From the cell containing the given text, extract its center point as [x, y] coordinate. 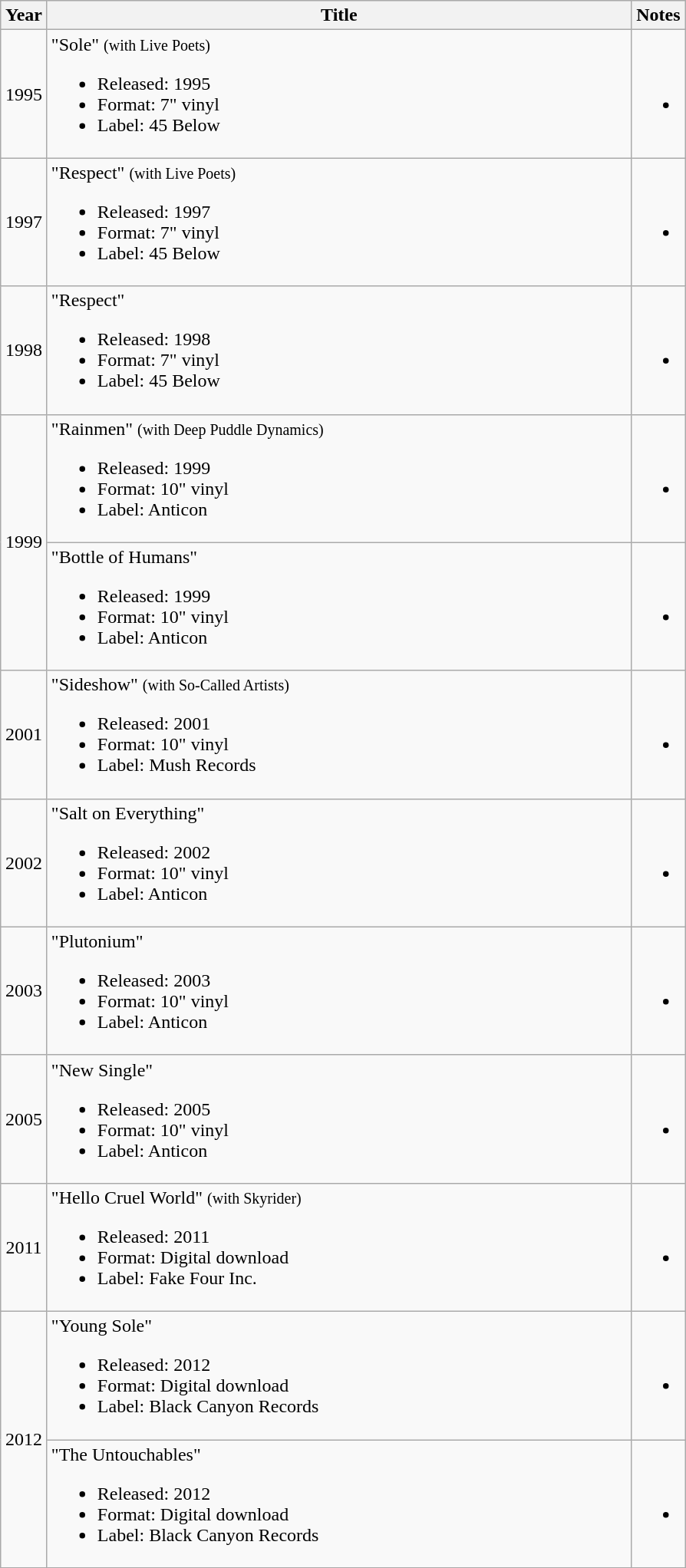
Notes [658, 15]
2002 [25, 862]
"Rainmen" (with Deep Puddle Dynamics)Released: 1999Format: 10" vinylLabel: Anticon [339, 479]
2001 [25, 735]
"Respect"Released: 1998Format: 7" vinylLabel: 45 Below [339, 350]
2005 [25, 1118]
"Sole" (with Live Poets)Released: 1995Format: 7" vinylLabel: 45 Below [339, 94]
"Hello Cruel World" (with Skyrider)Released: 2011Format: Digital downloadLabel: Fake Four Inc. [339, 1247]
"Sideshow" (with So-Called Artists)Released: 2001Format: 10" vinylLabel: Mush Records [339, 735]
1999 [25, 542]
"Young Sole"Released: 2012Format: Digital downloadLabel: Black Canyon Records [339, 1375]
"Salt on Everything"Released: 2002Format: 10" vinylLabel: Anticon [339, 862]
Title [339, 15]
1998 [25, 350]
2003 [25, 991]
2011 [25, 1247]
Year [25, 15]
1997 [25, 222]
"Bottle of Humans"Released: 1999Format: 10" vinylLabel: Anticon [339, 606]
"Plutonium"Released: 2003Format: 10" vinylLabel: Anticon [339, 991]
"The Untouchables"Released: 2012Format: Digital downloadLabel: Black Canyon Records [339, 1504]
1995 [25, 94]
"New Single"Released: 2005Format: 10" vinylLabel: Anticon [339, 1118]
2012 [25, 1439]
"Respect" (with Live Poets)Released: 1997Format: 7" vinylLabel: 45 Below [339, 222]
